Output the (x, y) coordinate of the center of the cell containing the given text.  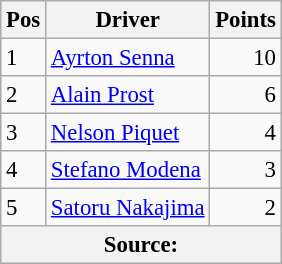
Ayrton Senna (128, 58)
Satoru Nakajima (128, 208)
Nelson Piquet (128, 133)
Driver (128, 20)
1 (24, 58)
6 (246, 95)
Alain Prost (128, 95)
Pos (24, 20)
Points (246, 20)
Source: (141, 245)
Stefano Modena (128, 170)
5 (24, 208)
10 (246, 58)
